Find where the given text appears and provide that cell's center as (X, Y) coordinate. 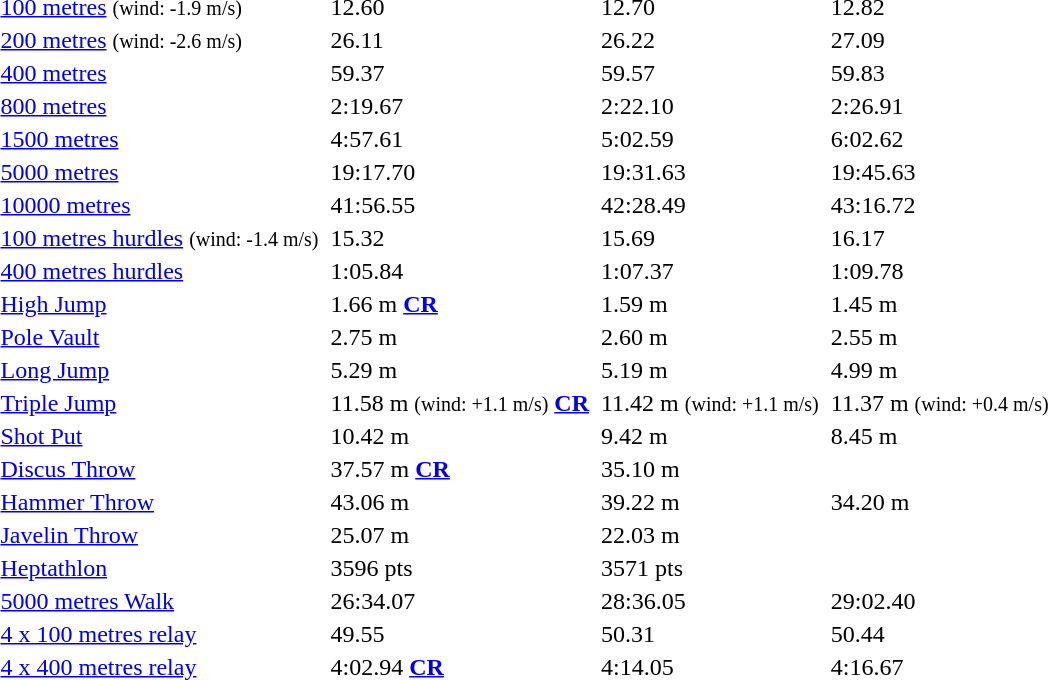
50.31 (710, 634)
22.03 m (710, 535)
1.66 m CR (460, 304)
3596 pts (460, 568)
39.22 m (710, 502)
1.59 m (710, 304)
2:22.10 (710, 106)
25.07 m (460, 535)
11.42 m (wind: +1.1 m/s) (710, 403)
15.32 (460, 238)
19:17.70 (460, 172)
37.57 m CR (460, 469)
5:02.59 (710, 139)
5.19 m (710, 370)
19:31.63 (710, 172)
26.11 (460, 40)
11.58 m (wind: +1.1 m/s) CR (460, 403)
43.06 m (460, 502)
2.75 m (460, 337)
1:05.84 (460, 271)
35.10 m (710, 469)
3571 pts (710, 568)
10.42 m (460, 436)
59.37 (460, 73)
59.57 (710, 73)
9.42 m (710, 436)
49.55 (460, 634)
4:57.61 (460, 139)
2.60 m (710, 337)
15.69 (710, 238)
1:07.37 (710, 271)
42:28.49 (710, 205)
26:34.07 (460, 601)
26.22 (710, 40)
5.29 m (460, 370)
2:19.67 (460, 106)
41:56.55 (460, 205)
28:36.05 (710, 601)
